From the cell containing the given text, extract its center point as [x, y] coordinate. 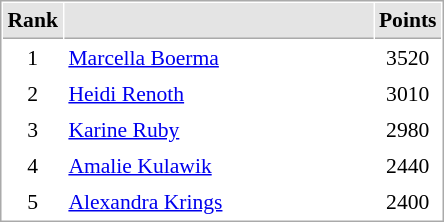
Karine Ruby [218, 129]
1 [32, 57]
4 [32, 165]
2440 [408, 165]
Alexandra Krings [218, 201]
3520 [408, 57]
2400 [408, 201]
Rank [32, 21]
3010 [408, 93]
2 [32, 93]
Marcella Boerma [218, 57]
3 [32, 129]
Heidi Renoth [218, 93]
Amalie Kulawik [218, 165]
5 [32, 201]
Points [408, 21]
2980 [408, 129]
